Extract the [x, y] coordinate from the center of the cell holding the provided text.  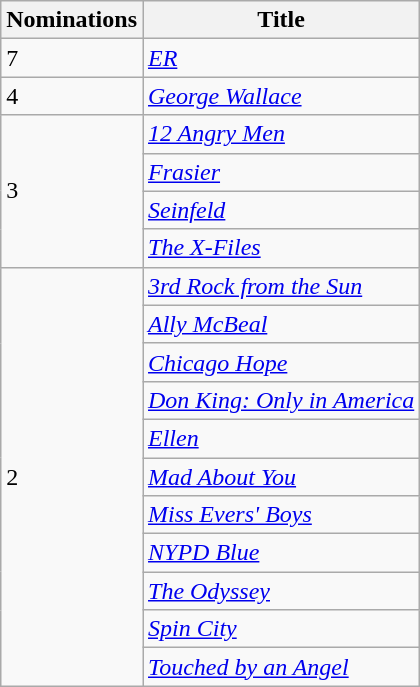
The Odyssey [280, 591]
Nominations [72, 20]
12 Angry Men [280, 134]
Mad About You [280, 477]
Ally McBeal [280, 324]
NYPD Blue [280, 553]
Touched by an Angel [280, 667]
Don King: Only in America [280, 400]
Chicago Hope [280, 362]
3rd Rock from the Sun [280, 286]
The X-Files [280, 248]
Spin City [280, 629]
2 [72, 476]
Frasier [280, 172]
Title [280, 20]
Miss Evers' Boys [280, 515]
4 [72, 96]
ER [280, 58]
Ellen [280, 438]
7 [72, 58]
3 [72, 191]
Seinfeld [280, 210]
George Wallace [280, 96]
